Find where the given text appears and provide that cell's center as [x, y] coordinate. 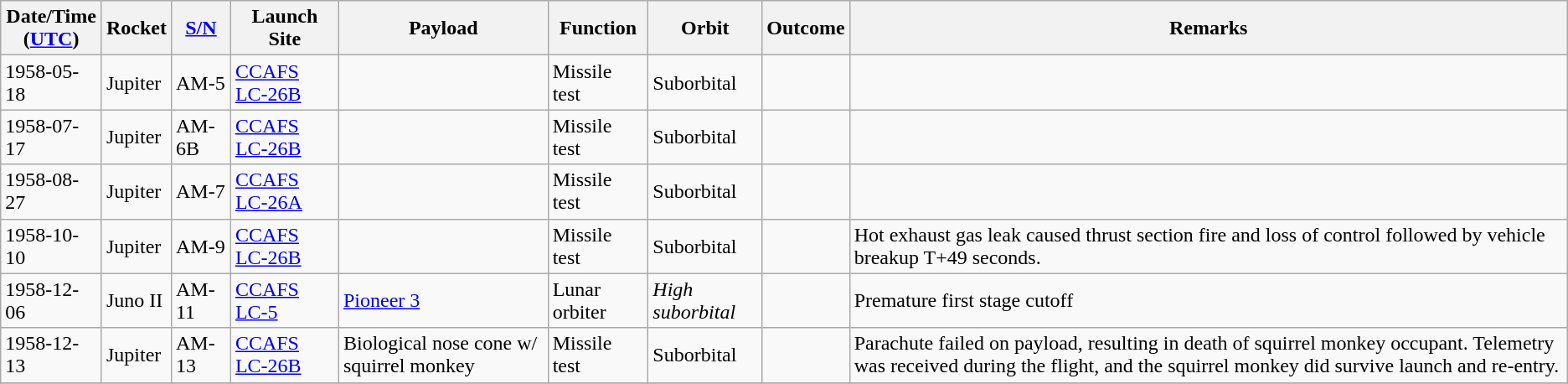
Rocket [136, 29]
Hot exhaust gas leak caused thrust section fire and loss of control followed by vehicle breakup T+49 seconds. [1208, 246]
Pioneer 3 [443, 300]
1958-10-10 [52, 246]
Remarks [1208, 29]
AM-11 [201, 300]
AM-13 [201, 355]
Launch Site [285, 29]
Function [598, 29]
Premature first stage cutoff [1208, 300]
CCAFS LC-5 [285, 300]
Orbit [705, 29]
CCAFS LC-26A [285, 191]
Date/Time(UTC) [52, 29]
1958-08-27 [52, 191]
1958-12-13 [52, 355]
AM-7 [201, 191]
Biological nose cone w/ squirrel monkey [443, 355]
1958-07-17 [52, 138]
S/N [201, 29]
Outcome [806, 29]
1958-05-18 [52, 82]
AM-9 [201, 246]
High suborbital [705, 300]
Lunar orbiter [598, 300]
Payload [443, 29]
AM-6B [201, 138]
1958-12-06 [52, 300]
Juno II [136, 300]
AM-5 [201, 82]
